Identify which cell holds the provided text, then report its (x, y) central coordinate. 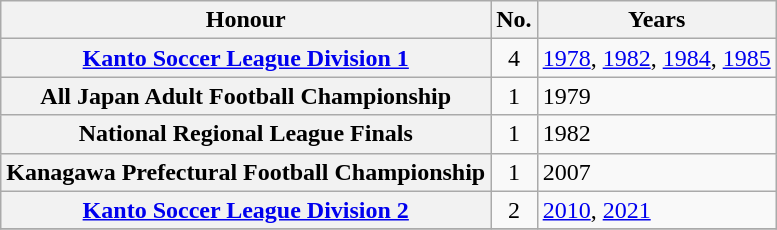
4 (514, 58)
1979 (656, 96)
No. (514, 20)
2010, 2021 (656, 210)
Kanto Soccer League Division 1 (246, 58)
1978, 1982, 1984, 1985 (656, 58)
2 (514, 210)
2007 (656, 172)
Years (656, 20)
Honour (246, 20)
Kanto Soccer League Division 2 (246, 210)
National Regional League Finals (246, 134)
Kanagawa Prefectural Football Championship (246, 172)
All Japan Adult Football Championship (246, 96)
1982 (656, 134)
